Pinpoint the cell where the given text exists, returning its (x, y) midpoint coordinate. 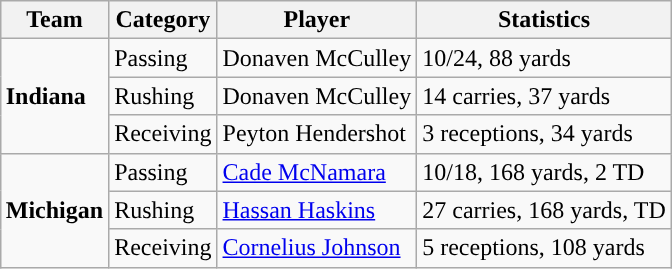
Category (163, 20)
Statistics (544, 20)
27 carries, 168 yards, TD (544, 210)
Hassan Haskins (317, 210)
14 carries, 37 yards (544, 96)
Cornelius Johnson (317, 248)
Team (54, 20)
Cade McNamara (317, 172)
Peyton Hendershot (317, 134)
10/18, 168 yards, 2 TD (544, 172)
Michigan (54, 210)
Player (317, 20)
Indiana (54, 96)
10/24, 88 yards (544, 58)
5 receptions, 108 yards (544, 248)
3 receptions, 34 yards (544, 134)
